Return the (X, Y) coordinate for the center point of the cell that contains the specified text.  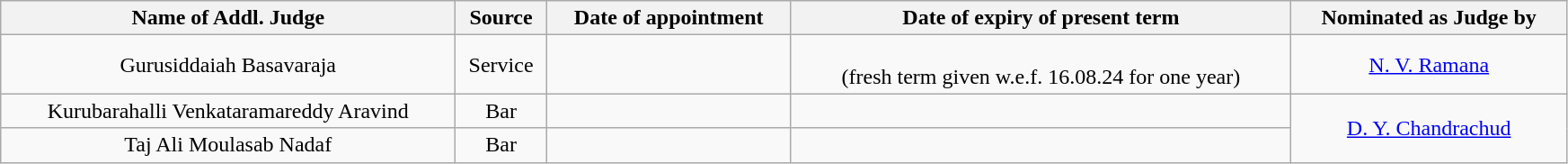
Gurusiddaiah Basavaraja (228, 65)
Service (501, 65)
Name of Addl. Judge (228, 18)
(fresh term given w.e.f. 16.08.24 for one year) (1041, 65)
Date of expiry of present term (1041, 18)
Date of appointment (669, 18)
Nominated as Judge by (1429, 18)
Kurubarahalli Venkataramareddy Aravind (228, 111)
Taj Ali Moulasab Nadaf (228, 145)
N. V. Ramana (1429, 65)
D. Y. Chandrachud (1429, 128)
Source (501, 18)
